Find where the given text appears and provide that cell's center as (x, y) coordinate. 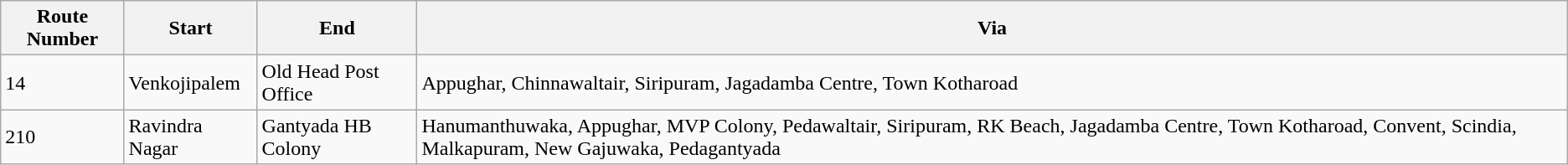
210 (62, 137)
Route Number (62, 28)
14 (62, 82)
Via (992, 28)
Start (191, 28)
End (337, 28)
Appughar, Chinnawaltair, Siripuram, Jagadamba Centre, Town Kotharoad (992, 82)
Old Head Post Office (337, 82)
Ravindra Nagar (191, 137)
Venkojipalem (191, 82)
Gantyada HB Colony (337, 137)
